From the cell containing the given text, extract its center point as (x, y) coordinate. 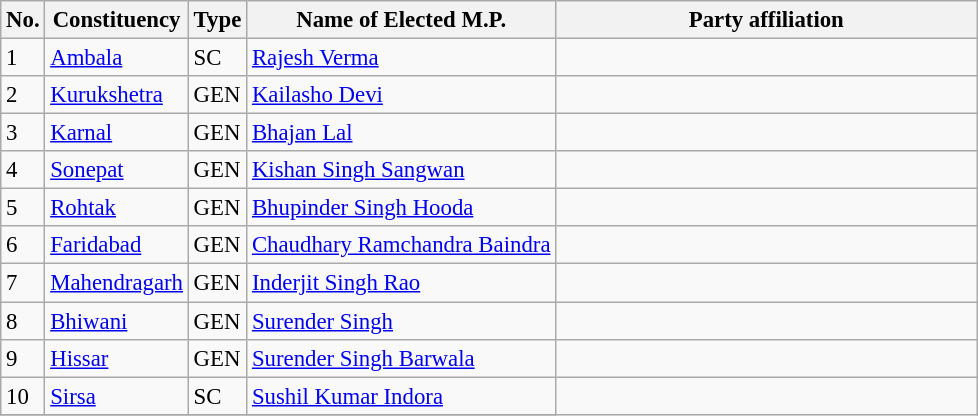
Type (217, 20)
8 (23, 321)
5 (23, 208)
Constituency (116, 20)
Bhajan Lal (402, 133)
Sonepat (116, 170)
Rohtak (116, 208)
Hissar (116, 358)
Kailasho Devi (402, 95)
Faridabad (116, 245)
9 (23, 358)
Party affiliation (766, 20)
7 (23, 283)
Name of Elected M.P. (402, 20)
Inderjit Singh Rao (402, 283)
Sushil Kumar Indora (402, 396)
4 (23, 170)
Ambala (116, 58)
Kurukshetra (116, 95)
Sirsa (116, 396)
Surender Singh (402, 321)
1 (23, 58)
6 (23, 245)
Rajesh Verma (402, 58)
Karnal (116, 133)
10 (23, 396)
Mahendragarh (116, 283)
2 (23, 95)
Kishan Singh Sangwan (402, 170)
Bhiwani (116, 321)
Bhupinder Singh Hooda (402, 208)
No. (23, 20)
Surender Singh Barwala (402, 358)
Chaudhary Ramchandra Baindra (402, 245)
3 (23, 133)
